Extract the (x, y) coordinate from the center of the cell holding the provided text.  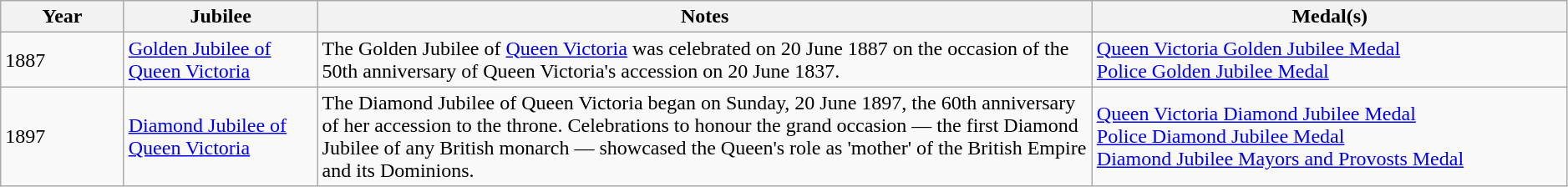
Queen Victoria Diamond Jubilee Medal Police Diamond Jubilee Medal Diamond Jubilee Mayors and Provosts Medal (1330, 137)
Year (62, 17)
Jubilee (221, 17)
Notes (705, 17)
Medal(s) (1330, 17)
Queen Victoria Golden Jubilee Medal Police Golden Jubilee Medal (1330, 60)
Golden Jubilee of Queen Victoria (221, 60)
1897 (62, 137)
1887 (62, 60)
Diamond Jubilee of Queen Victoria (221, 137)
